Return the (x, y) coordinate for the center point of the cell that contains the specified text.  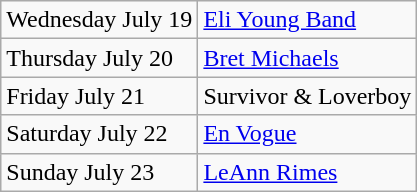
Bret Michaels (308, 58)
Eli Young Band (308, 20)
Survivor & Loverboy (308, 96)
Saturday July 22 (100, 134)
Thursday July 20 (100, 58)
En Vogue (308, 134)
Sunday July 23 (100, 172)
Wednesday July 19 (100, 20)
LeAnn Rimes (308, 172)
Friday July 21 (100, 96)
